Return (X, Y) of the center of cell containing provided text 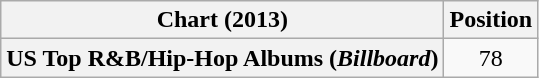
78 (491, 58)
Chart (2013) (222, 20)
Position (491, 20)
US Top R&B/Hip-Hop Albums (Billboard) (222, 58)
